Search for the cell housing the specified text and yield its (X, Y) center coordinate. 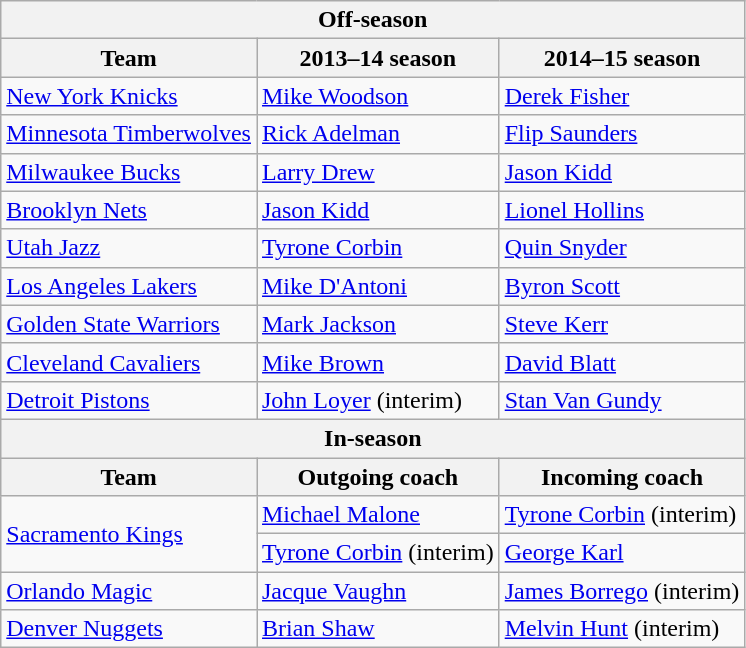
Mike D'Antoni (378, 286)
Larry Drew (378, 172)
Denver Nuggets (129, 629)
Sacramento Kings (129, 534)
Detroit Pistons (129, 400)
Golden State Warriors (129, 324)
Quin Snyder (622, 248)
New York Knicks (129, 96)
Tyrone Corbin (378, 248)
Cleveland Cavaliers (129, 362)
Brian Shaw (378, 629)
Brooklyn Nets (129, 210)
Milwaukee Bucks (129, 172)
Orlando Magic (129, 591)
Outgoing coach (378, 477)
George Karl (622, 553)
Rick Adelman (378, 134)
James Borrego (interim) (622, 591)
Michael Malone (378, 515)
Mike Brown (378, 362)
In-season (373, 438)
Lionel Hollins (622, 210)
Minnesota Timberwolves (129, 134)
Byron Scott (622, 286)
Melvin Hunt (interim) (622, 629)
Utah Jazz (129, 248)
Mark Jackson (378, 324)
Jacque Vaughn (378, 591)
Mike Woodson (378, 96)
Off-season (373, 20)
Incoming coach (622, 477)
Flip Saunders (622, 134)
Stan Van Gundy (622, 400)
2014–15 season (622, 58)
Los Angeles Lakers (129, 286)
David Blatt (622, 362)
2013–14 season (378, 58)
John Loyer (interim) (378, 400)
Derek Fisher (622, 96)
Steve Kerr (622, 324)
